Capture the cell that displays the provided text and extract its [x, y] central coordinate. 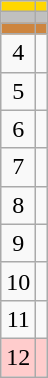
6 [18, 129]
4 [18, 53]
5 [18, 91]
10 [18, 281]
11 [18, 319]
9 [18, 243]
8 [18, 205]
7 [18, 167]
12 [18, 357]
